Locate the cell with the specified text and output its (X, Y) center coordinate. 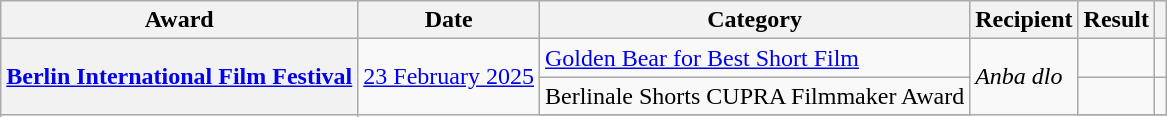
23 February 2025 (449, 77)
Category (755, 20)
Recipient (1024, 20)
Date (449, 20)
Result (1116, 20)
Golden Bear for Best Short Film (755, 58)
Berlin International Film Festival (180, 77)
Berlinale Shorts CUPRA Filmmaker Award (755, 96)
Anba dlo (1024, 77)
Award (180, 20)
